Search for the cell housing the specified text and yield its (X, Y) center coordinate. 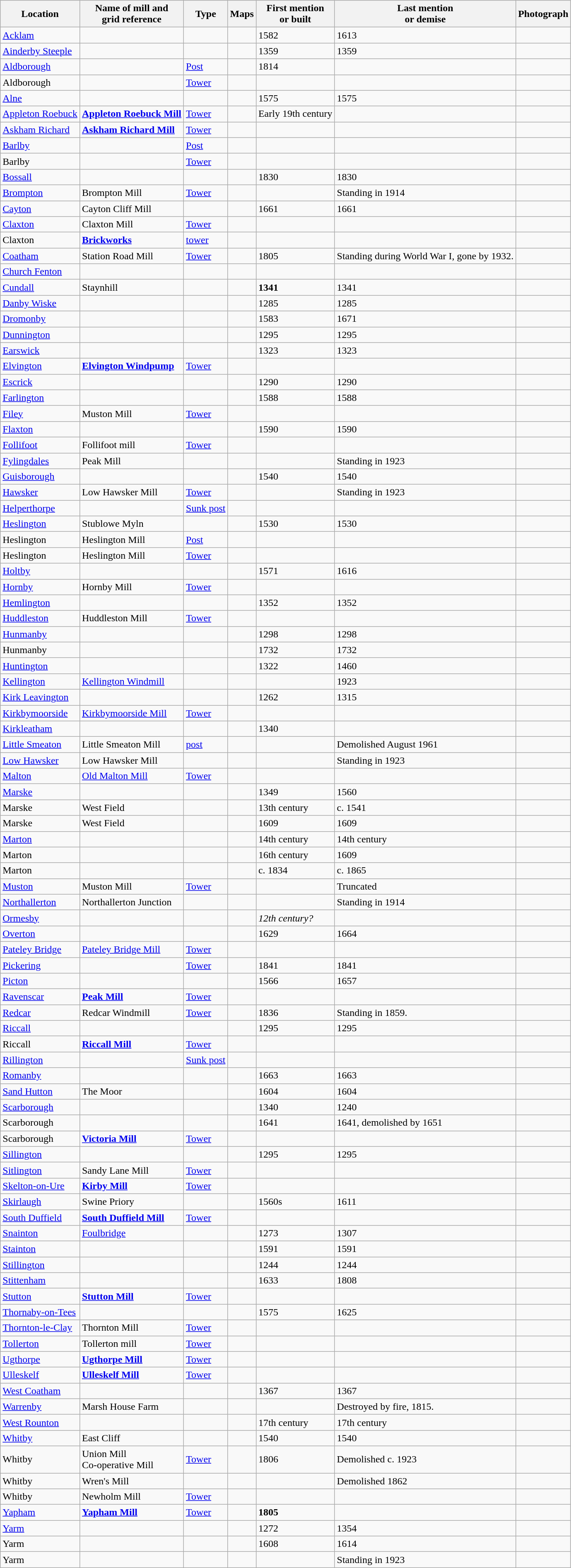
Acklam (40, 35)
Standing during World War I, gone by 1932. (425, 256)
1641, demolished by 1651 (425, 1123)
1808 (425, 1281)
1460 (425, 666)
Thornton Mill (132, 1328)
1262 (295, 697)
1608 (295, 1544)
Danby Wiske (40, 303)
Redcar (40, 1013)
Filey (40, 413)
Stublowe Myln (132, 524)
Sillington (40, 1154)
Swine Priory (132, 1201)
Bossall (40, 177)
Overton (40, 934)
Stutton Mill (132, 1296)
Kirkbymoorside (40, 713)
Malton (40, 776)
Foulbridge (132, 1233)
Thornton-le-Clay (40, 1328)
West Rounton (40, 1422)
Marsh House Farm (132, 1406)
Ugthorpe Mill (132, 1359)
1273 (295, 1233)
Kirby Mill (132, 1186)
Follifoot mill (132, 445)
West Coatham (40, 1391)
Station Road Mill (132, 256)
Pateley Bridge Mill (132, 949)
1614 (425, 1544)
Helperthorpe (40, 508)
Photograph (543, 14)
Thornaby-on-Tees (40, 1312)
Fylingdales (40, 461)
Hawsker (40, 492)
1315 (425, 697)
Hornby Mill (132, 587)
Old Malton Mill (132, 776)
1633 (295, 1281)
Skirlaugh (40, 1201)
Coatham (40, 256)
1307 (425, 1233)
Ugthorpe (40, 1359)
East Cliff (132, 1438)
Redcar Windmill (132, 1013)
1611 (425, 1201)
Appleton Roebuck (40, 114)
Church Fenton (40, 272)
1354 (425, 1528)
Tollerton (40, 1344)
c. 1541 (425, 808)
Northallerton Junction (132, 902)
Huddleston (40, 618)
c. 1865 (425, 871)
16th century (295, 855)
Muston (40, 886)
Destroyed by fire, 1815. (425, 1406)
Demolished c. 1923 (425, 1459)
The Moor (132, 1091)
Sitlington (40, 1170)
Earswick (40, 350)
Guisborough (40, 477)
1566 (295, 981)
Askham Richard Mill (132, 130)
1349 (295, 792)
Ulleskelf Mill (132, 1375)
1836 (295, 1013)
Hornby (40, 587)
Dunnington (40, 335)
Victoria Mill (132, 1139)
Rillington (40, 1060)
Romanby (40, 1076)
1322 (295, 666)
Northallerton (40, 902)
1664 (425, 934)
1641 (295, 1123)
Newholm Mill (132, 1497)
Wren's Mill (132, 1481)
Elvington (40, 366)
Ormesby (40, 918)
Elvington Windpump (132, 366)
First mentionor built (295, 14)
Type (206, 14)
Snainton (40, 1233)
1923 (425, 681)
c. 1834 (295, 871)
Ravenscar (40, 997)
Maps (242, 14)
Flaxton (40, 429)
Truncated (425, 886)
Little Smeaton (40, 745)
Last mention or demise (425, 14)
Cayton Cliff Mill (132, 208)
Name of mill andgrid reference (132, 14)
Kellington (40, 681)
1806 (295, 1459)
Stillington (40, 1265)
Follifoot (40, 445)
Staynhill (132, 287)
1671 (425, 319)
Ainderby Steeple (40, 51)
13th century (295, 808)
Yapham (40, 1513)
1583 (295, 319)
Location (40, 14)
1560s (295, 1201)
Brompton Mill (132, 193)
Huntington (40, 666)
post (206, 745)
Kellington Windmill (132, 681)
Brompton (40, 193)
Ulleskelf (40, 1375)
Riccall Mill (132, 1044)
Demolished August 1961 (425, 745)
Farlington (40, 398)
Little Smeaton Mill (132, 745)
1657 (425, 981)
Hemlington (40, 603)
1582 (295, 35)
Early 19th century (295, 114)
Appleton Roebuck Mill (132, 114)
Kirkbymoorside Mill (132, 713)
1613 (425, 35)
1272 (295, 1528)
Union MillCo-operative Mill (132, 1459)
1571 (295, 571)
1625 (425, 1312)
Kirk Leavington (40, 697)
Picton (40, 981)
Demolished 1862 (425, 1481)
Cundall (40, 287)
Low Hawsker (40, 760)
Pateley Bridge (40, 949)
South Duffield Mill (132, 1217)
Escrick (40, 382)
Alne (40, 98)
Standing in 1859. (425, 1013)
1240 (425, 1107)
Skelton-on-Ure (40, 1186)
Tollerton mill (132, 1344)
Cayton (40, 208)
Stittenham (40, 1281)
1560 (425, 792)
Claxton Mill (132, 224)
1629 (295, 934)
South Duffield (40, 1217)
Warrenby (40, 1406)
12th century? (295, 918)
Stainton (40, 1249)
Huddleston Mill (132, 618)
Yapham Mill (132, 1513)
Sandy Lane Mill (132, 1170)
Dromonby (40, 319)
1616 (425, 571)
tower (206, 240)
Stutton (40, 1296)
Pickering (40, 965)
Brickworks (132, 240)
Sand Hutton (40, 1091)
Holtby (40, 571)
1814 (295, 67)
Askham Richard (40, 130)
Kirkleatham (40, 729)
